Detect which cell encompasses the target text, then output its (X, Y) center coordinate. 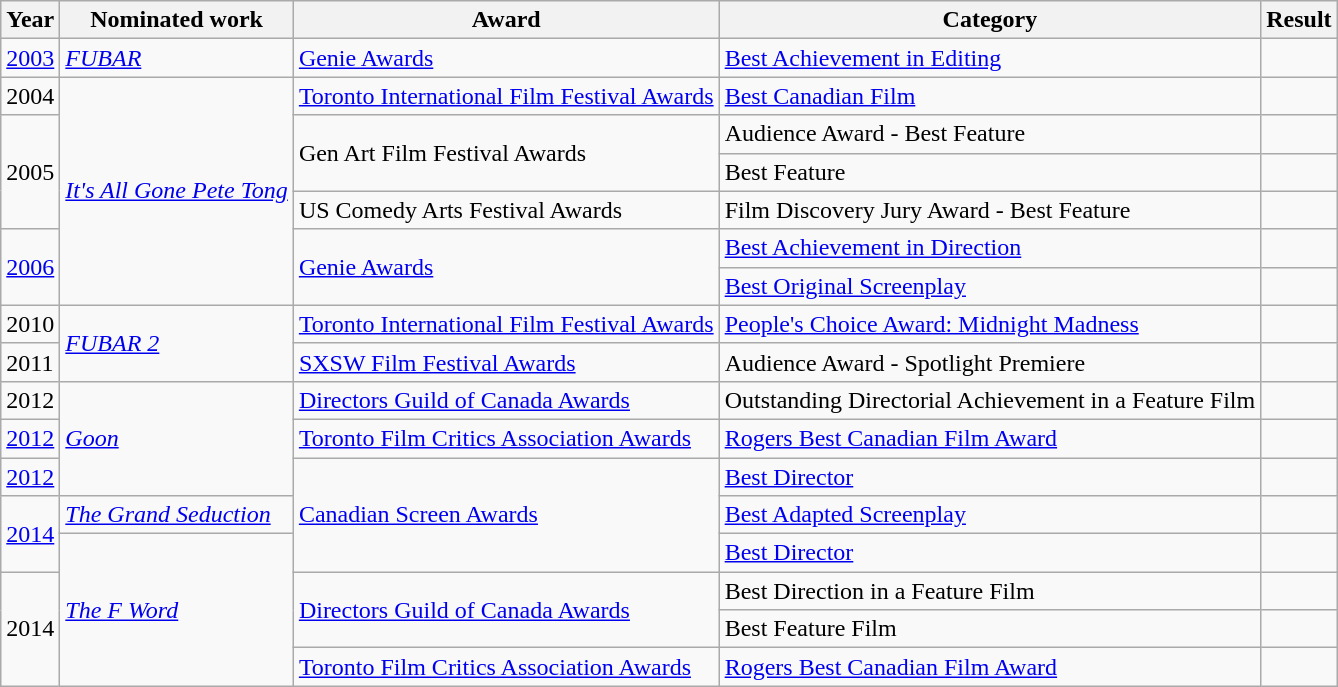
The F Word (177, 610)
Best Original Screenplay (990, 286)
FUBAR 2 (177, 343)
Best Achievement in Direction (990, 248)
Gen Art Film Festival Awards (506, 153)
Result (1299, 20)
Audience Award - Best Feature (990, 134)
The Grand Seduction (177, 515)
FUBAR (177, 58)
2011 (30, 362)
Canadian Screen Awards (506, 515)
Best Feature (990, 172)
Best Feature Film (990, 629)
2005 (30, 172)
SXSW Film Festival Awards (506, 362)
People's Choice Award: Midnight Madness (990, 324)
Category (990, 20)
Audience Award - Spotlight Premiere (990, 362)
2003 (30, 58)
2004 (30, 96)
It's All Gone Pete Tong (177, 191)
Outstanding Directorial Achievement in a Feature Film (990, 400)
Goon (177, 438)
2010 (30, 324)
US Comedy Arts Festival Awards (506, 210)
Year (30, 20)
2006 (30, 267)
Award (506, 20)
Nominated work (177, 20)
Best Canadian Film (990, 96)
Film Discovery Jury Award - Best Feature (990, 210)
Best Direction in a Feature Film (990, 591)
Best Achievement in Editing (990, 58)
Best Adapted Screenplay (990, 515)
